Return the (X, Y) coordinate for the center point of the cell that contains the specified text.  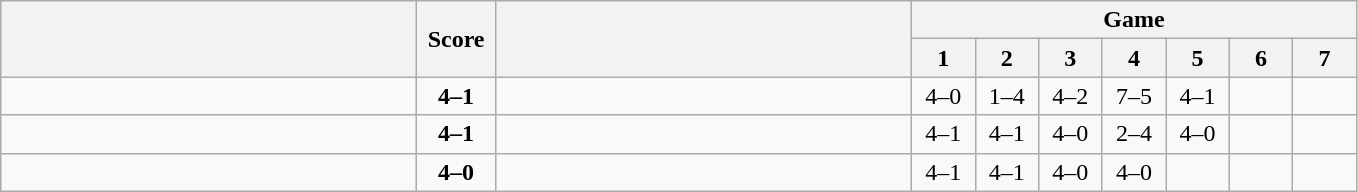
5 (1198, 58)
6 (1261, 58)
1 (943, 58)
4 (1134, 58)
2 (1007, 58)
2–4 (1134, 134)
7 (1325, 58)
7–5 (1134, 96)
Game (1134, 20)
3 (1071, 58)
4–2 (1071, 96)
Score (456, 39)
1–4 (1007, 96)
